Identify which cell holds the provided text, then report its [x, y] central coordinate. 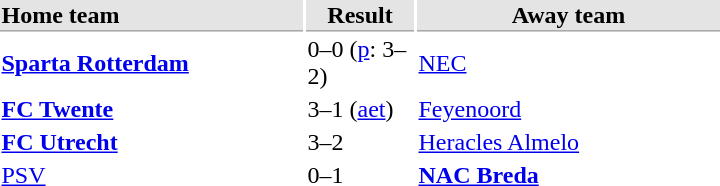
Feyenoord [568, 109]
Sparta Rotterdam [152, 62]
3–2 [360, 143]
0–0 (p: 3–2) [360, 62]
FC Utrecht [152, 143]
FC Twente [152, 109]
NEC [568, 62]
Result [360, 16]
3–1 (aet) [360, 109]
Away team [568, 16]
Heracles Almelo [568, 143]
Home team [152, 16]
